Provide the [X, Y] coordinate of the cell's center where the given text is located.  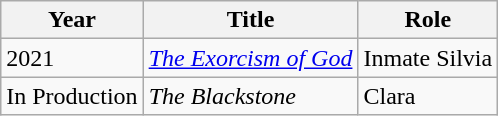
2021 [72, 58]
Clara [428, 96]
Role [428, 20]
In Production [72, 96]
Year [72, 20]
Inmate Silvia [428, 58]
Title [250, 20]
The Exorcism of God [250, 58]
The Blackstone [250, 96]
